Pinpoint the cell where the given text exists, returning its [X, Y] midpoint coordinate. 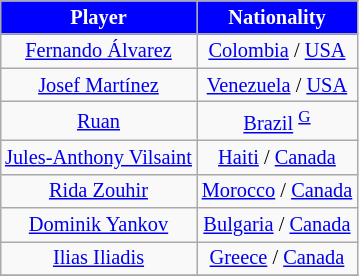
Ruan [98, 120]
Greece / Canada [277, 258]
Colombia / USA [277, 51]
Dominik Yankov [98, 225]
Josef Martínez [98, 85]
Bulgaria / Canada [277, 225]
Brazil G [277, 120]
Jules-Anthony Vilsaint [98, 157]
Morocco / Canada [277, 191]
Rida Zouhir [98, 191]
Ilias Iliadis [98, 258]
Player [98, 17]
Venezuela / USA [277, 85]
Haiti / Canada [277, 157]
Fernando Álvarez [98, 51]
Nationality [277, 17]
